Find where the given text appears and provide that cell's center as (X, Y) coordinate. 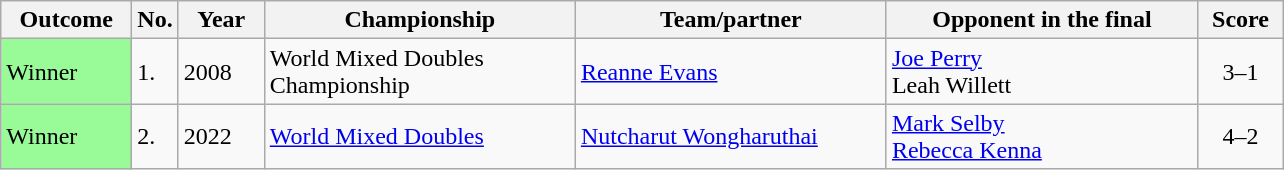
No. (155, 20)
1. (155, 72)
2008 (221, 72)
Opponent in the final (1042, 20)
Mark Selby Rebecca Kenna (1042, 136)
Nutcharut Wongharuthai (730, 136)
2022 (221, 136)
Joe Perry Leah Willett (1042, 72)
2. (155, 136)
Outcome (66, 20)
3–1 (1240, 72)
Score (1240, 20)
Championship (420, 20)
Team/partner (730, 20)
Reanne Evans (730, 72)
Year (221, 20)
World Mixed Doubles (420, 136)
4–2 (1240, 136)
World Mixed Doubles Championship (420, 72)
